Return the (X, Y) coordinate for the center point of the cell that contains the specified text.  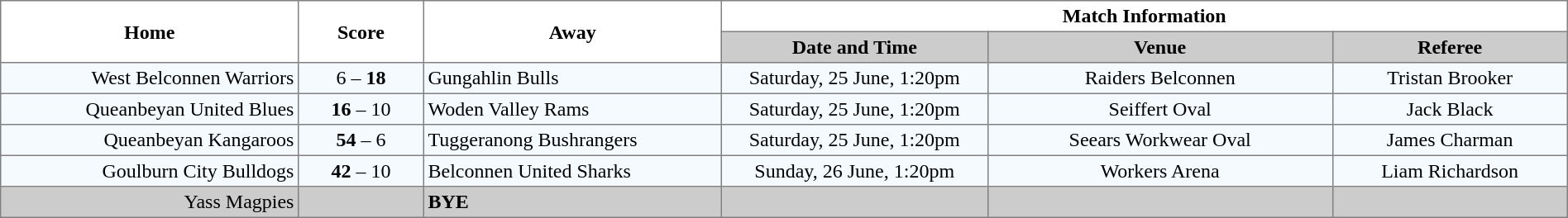
42 – 10 (361, 171)
Woden Valley Rams (572, 109)
Queanbeyan United Blues (150, 109)
Venue (1159, 47)
Belconnen United Sharks (572, 171)
Seiffert Oval (1159, 109)
Raiders Belconnen (1159, 78)
Score (361, 31)
West Belconnen Warriors (150, 78)
Goulburn City Bulldogs (150, 171)
Referee (1450, 47)
Tristan Brooker (1450, 78)
James Charman (1450, 140)
Away (572, 31)
Yass Magpies (150, 202)
Jack Black (1450, 109)
Sunday, 26 June, 1:20pm (854, 171)
6 – 18 (361, 78)
16 – 10 (361, 109)
54 – 6 (361, 140)
Match Information (1145, 17)
Home (150, 31)
Date and Time (854, 47)
Tuggeranong Bushrangers (572, 140)
Liam Richardson (1450, 171)
Seears Workwear Oval (1159, 140)
BYE (572, 202)
Workers Arena (1159, 171)
Gungahlin Bulls (572, 78)
Queanbeyan Kangaroos (150, 140)
